Pinpoint the cell where the given text exists, returning its (X, Y) midpoint coordinate. 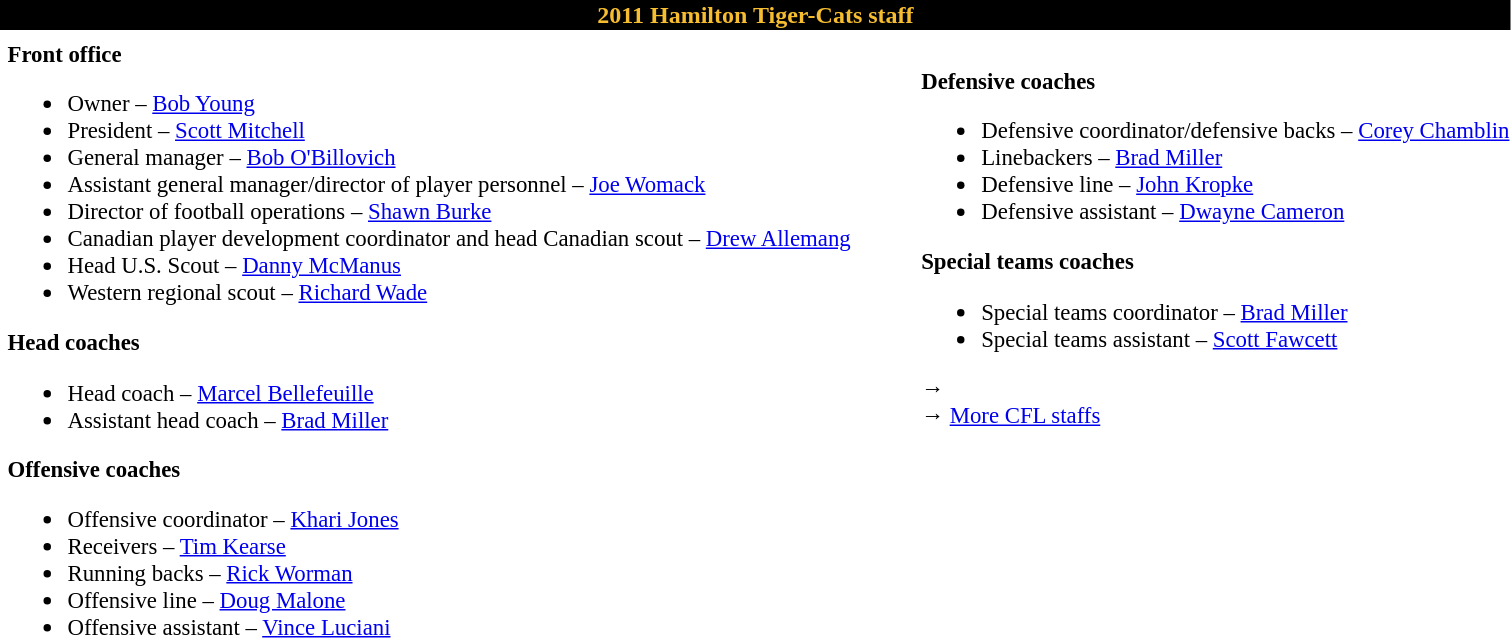
2011 Hamilton Tiger-Cats staff (756, 15)
